Return the (X, Y) coordinate for the center point of the cell that contains the specified text.  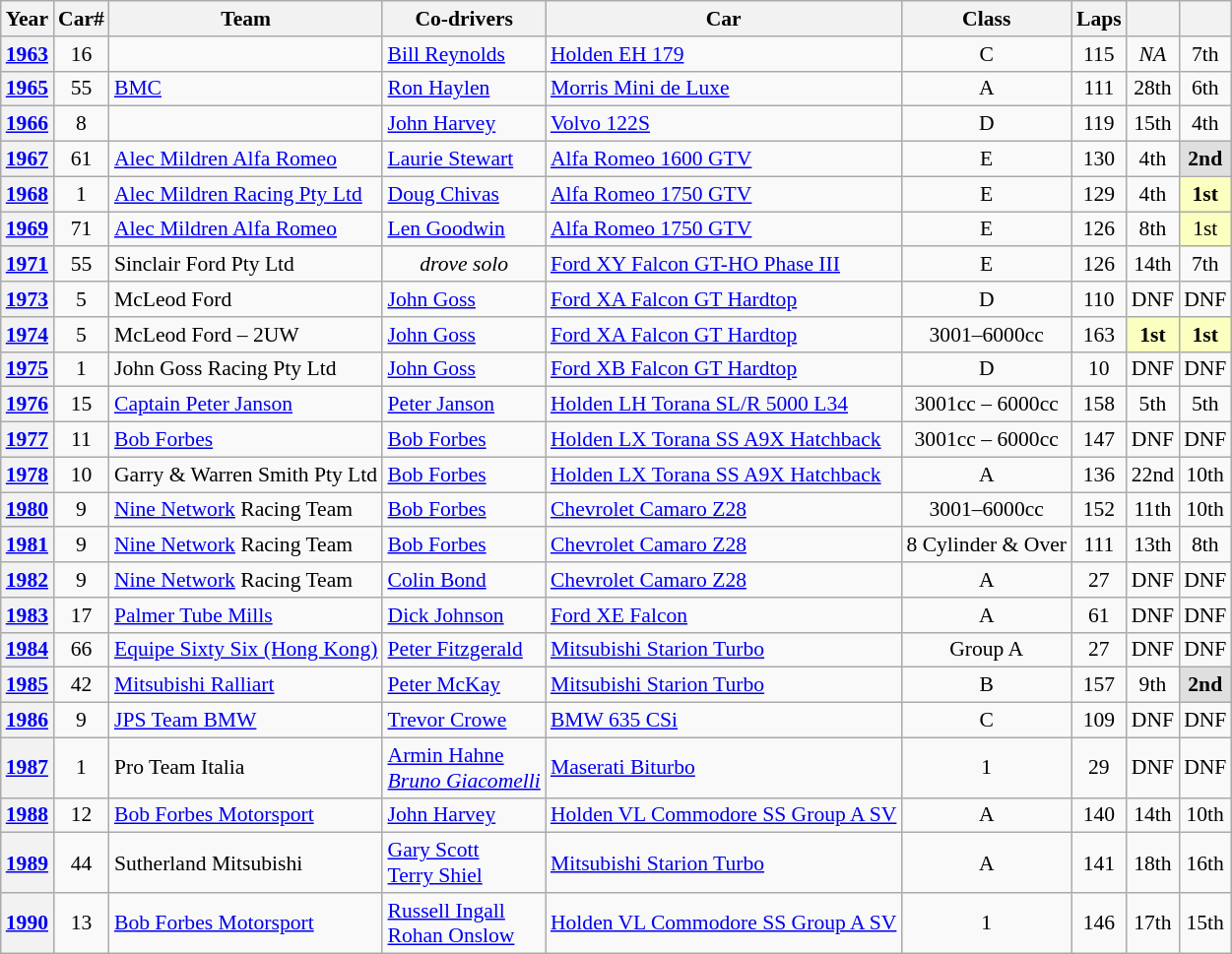
17 (81, 615)
11 (81, 440)
Year (28, 19)
1965 (28, 89)
Bill Reynolds (463, 54)
152 (1099, 510)
129 (1099, 194)
Pro Team Italia (246, 768)
1974 (28, 335)
44 (81, 862)
Garry & Warren Smith Pty Ltd (246, 475)
17th (1152, 923)
13 (81, 923)
Sutherland Mitsubishi (246, 862)
18th (1152, 862)
McLeod Ford – 2UW (246, 335)
1975 (28, 369)
12 (81, 815)
42 (81, 685)
Group A (987, 650)
Trevor Crowe (463, 721)
1971 (28, 265)
drove solo (463, 265)
140 (1099, 815)
Car (724, 19)
1978 (28, 475)
157 (1099, 685)
1983 (28, 615)
Co-drivers (463, 19)
1967 (28, 159)
Doug Chivas (463, 194)
Len Goodwin (463, 229)
Holden LH Torana SL/R 5000 L34 (724, 405)
Volvo 122S (724, 124)
1980 (28, 510)
110 (1099, 299)
1989 (28, 862)
1984 (28, 650)
1987 (28, 768)
Ron Haylen (463, 89)
Captain Peter Janson (246, 405)
1976 (28, 405)
1969 (28, 229)
Morris Mini de Luxe (724, 89)
29 (1099, 768)
Class (987, 19)
McLeod Ford (246, 299)
130 (1099, 159)
9th (1152, 685)
22nd (1152, 475)
16th (1205, 862)
Car# (81, 19)
Alec Mildren Racing Pty Ltd (246, 194)
Laurie Stewart (463, 159)
Russell Ingall Rohan Onslow (463, 923)
Maserati Biturbo (724, 768)
John Goss Racing Pty Ltd (246, 369)
Ford XE Falcon (724, 615)
1990 (28, 923)
15 (81, 405)
1968 (28, 194)
Ford XY Falcon GT-HO Phase III (724, 265)
146 (1099, 923)
Team (246, 19)
1981 (28, 545)
109 (1099, 721)
Sinclair Ford Pty Ltd (246, 265)
1977 (28, 440)
Dick Johnson (463, 615)
16 (81, 54)
Peter Fitzgerald (463, 650)
Ford XB Falcon GT Hardtop (724, 369)
NA (1152, 54)
71 (81, 229)
Holden EH 179 (724, 54)
Armin Hahne Bruno Giacomelli (463, 768)
11th (1152, 510)
163 (1099, 335)
141 (1099, 862)
Peter Janson (463, 405)
136 (1099, 475)
BMC (246, 89)
115 (1099, 54)
13th (1152, 545)
1986 (28, 721)
147 (1099, 440)
6th (1205, 89)
Mitsubishi Ralliart (246, 685)
Palmer Tube Mills (246, 615)
1966 (28, 124)
B (987, 685)
1973 (28, 299)
8 Cylinder & Over (987, 545)
158 (1099, 405)
Peter McKay (463, 685)
Laps (1099, 19)
119 (1099, 124)
1985 (28, 685)
1982 (28, 580)
Gary Scott Terry Shiel (463, 862)
JPS Team BMW (246, 721)
28th (1152, 89)
Equipe Sixty Six (Hong Kong) (246, 650)
1988 (28, 815)
BMW 635 CSi (724, 721)
Colin Bond (463, 580)
Alfa Romeo 1600 GTV (724, 159)
1963 (28, 54)
8 (81, 124)
66 (81, 650)
